From the cell containing the given text, extract its center point as [x, y] coordinate. 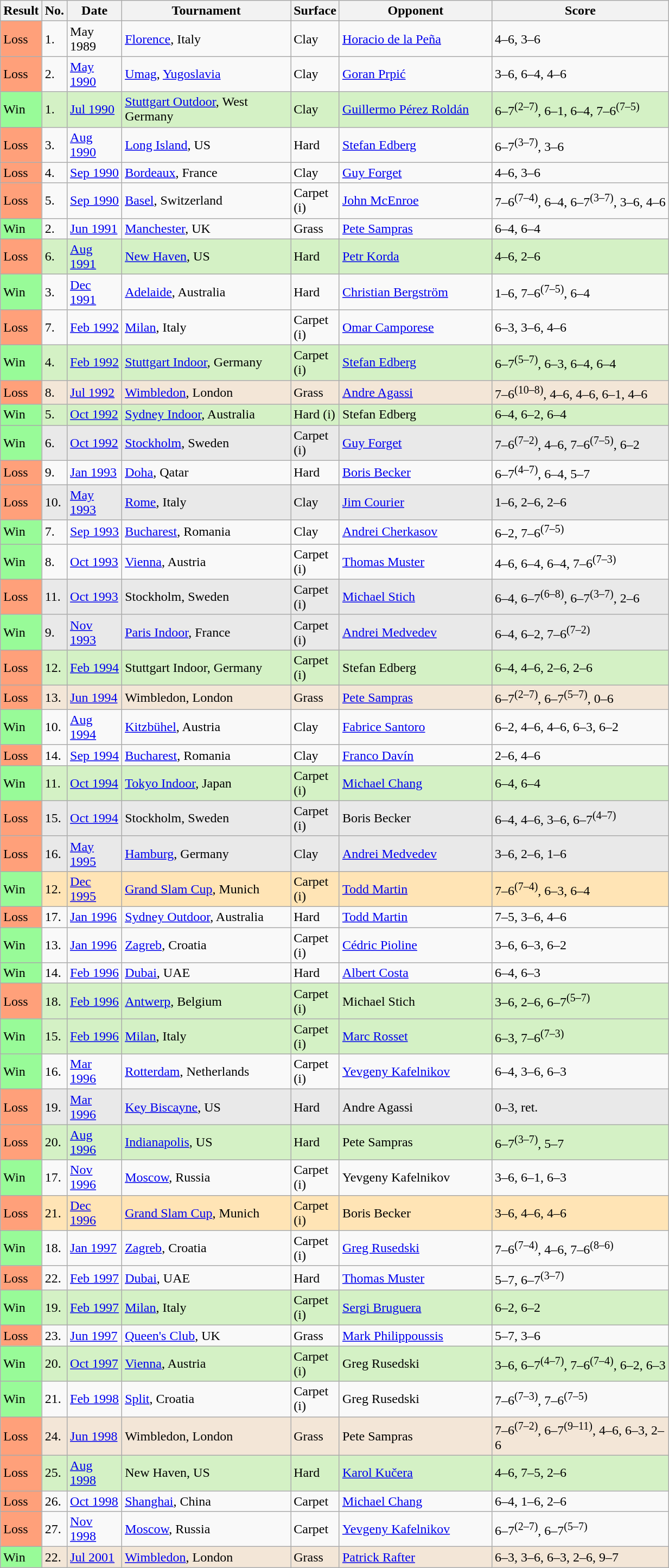
Jun 1998 [94, 1436]
6–4, 3–6, 6–3 [580, 1071]
Petr Korda [416, 256]
Rome, Italy [206, 503]
Christian Bergström [416, 292]
6–4, 4–6, 3–6, 6–7(4–7) [580, 818]
Jul 1990 [94, 110]
3–6, 4–6, 4–6 [580, 1212]
Jun 1997 [94, 1336]
May 1989 [94, 39]
Goran Prpić [416, 74]
3–6, 2–6, 1–6 [580, 853]
Hamburg, Germany [206, 853]
Sergi Bruguera [416, 1308]
6–7(4–7), 6–4, 5–7 [580, 472]
Oct 1997 [94, 1363]
6–2, 7–6(7–5) [580, 532]
Feb 1998 [94, 1399]
3–6, 6–4, 4–6 [580, 74]
6–3, 3–6, 6–3, 2–6, 9–7 [580, 1557]
3–6, 2–6, 6–7(5–7) [580, 1001]
Tournament [206, 11]
Surface [315, 11]
John McEnroe [416, 201]
Antwerp, Belgium [206, 1001]
6–4, 4–6, 2–6, 2–6 [580, 668]
Jan 1997 [94, 1248]
Sep 1994 [94, 755]
2–6, 4–6 [580, 755]
Patrick Rafter [416, 1557]
6–4, 1–6, 2–6 [580, 1501]
Guillermo Pérez Roldán [416, 110]
6–7(2–7), 6–7(5–7) [580, 1529]
Dec 1996 [94, 1212]
Jan 1993 [94, 472]
Indianapolis, US [206, 1142]
0–3, ret. [580, 1107]
Paris Indoor, France [206, 632]
Fabrice Santoro [416, 727]
7–6(7–4), 6–3, 6–4 [580, 889]
23. [54, 1336]
6–7(2–7), 6–7(5–7), 0–6 [580, 698]
Nov 1993 [94, 632]
Jim Courier [416, 503]
7–6(7–2), 4–6, 7–6(7–5), 6–2 [580, 443]
Nov 1998 [94, 1529]
Aug 1996 [94, 1142]
27. [54, 1529]
7–5, 3–6, 4–6 [580, 917]
1–6, 7–6(7–5), 6–4 [580, 292]
Kitzbühel, Austria [206, 727]
Karol Kučera [416, 1473]
May 1995 [94, 853]
4–6, 7–5, 2–6 [580, 1473]
No. [54, 11]
Umag, Yugoslavia [206, 74]
25. [54, 1473]
Cédric Pioline [416, 945]
6–3, 3–6, 4–6 [580, 327]
Shanghai, China [206, 1501]
6–2, 6–2 [580, 1308]
3–6, 6–7(4–7), 7–6(7–4), 6–2, 6–3 [580, 1363]
Feb 1994 [94, 668]
Opponent [416, 11]
6–4, 6–3 [580, 973]
Horacio de la Peña [416, 39]
1–6, 2–6, 2–6 [580, 503]
Manchester, UK [206, 228]
Sep 1993 [94, 532]
Stuttgart Outdoor, West Germany [206, 110]
Basel, Switzerland [206, 201]
6–2, 4–6, 4–6, 6–3, 6–2 [580, 727]
Aug 1991 [94, 256]
5–7, 6–7(3–7) [580, 1278]
Jul 2001 [94, 1557]
6–7(3–7), 5–7 [580, 1142]
Doha, Qatar [206, 472]
Queen's Club, UK [206, 1336]
6–7(2–7), 6–1, 6–4, 7–6(7–5) [580, 110]
Sydney Outdoor, Australia [206, 917]
4–6, 2–6 [580, 256]
Jun 1994 [94, 698]
6–3, 7–6(7–3) [580, 1037]
3–6, 6–3, 6–2 [580, 945]
6–4, 6–2, 6–4 [580, 415]
Tokyo Indoor, Japan [206, 783]
Dec 1991 [94, 292]
Score [580, 11]
6–4, 6–2, 7–6(7–2) [580, 632]
5–7, 3–6 [580, 1336]
May 1993 [94, 503]
Mark Philippoussis [416, 1336]
Andrei Cherkasov [416, 532]
Oct 1998 [94, 1501]
Florence, Italy [206, 39]
Hard (i) [315, 415]
6–7(3–7), 3–6 [580, 144]
7–6(7–2), 6–7(9–11), 4–6, 6–3, 2–6 [580, 1436]
7–6(7–3), 7–6(7–5) [580, 1399]
Franco Davín [416, 755]
24. [54, 1436]
7–6(7–4), 6–4, 6–7(3–7), 3–6, 4–6 [580, 201]
Dec 1995 [94, 889]
Long Island, US [206, 144]
6–4, 6–7(6–8), 6–7(3–7), 2–6 [580, 597]
Nov 1996 [94, 1178]
Bordeaux, France [206, 173]
Result [21, 11]
6–7(5–7), 6–3, 6–4, 6–4 [580, 363]
Jun 1991 [94, 228]
May 1990 [94, 74]
Jul 1992 [94, 392]
Adelaide, Australia [206, 292]
Rotterdam, Netherlands [206, 1071]
Key Biscayne, US [206, 1107]
Omar Camporese [416, 327]
7–6(7–4), 4–6, 7–6(8–6) [580, 1248]
Aug 1998 [94, 1473]
Aug 1994 [94, 727]
7–6(10–8), 4–6, 4–6, 6–1, 4–6 [580, 392]
Marc Rosset [416, 1037]
3–6, 6–1, 6–3 [580, 1178]
Albert Costa [416, 973]
Date [94, 11]
Aug 1990 [94, 144]
26. [54, 1501]
Sydney Indoor, Australia [206, 415]
4–6, 6–4, 6–4, 7–6(7–3) [580, 561]
Split, Croatia [206, 1399]
